Pinpoint the cell where the given text exists, returning its [X, Y] midpoint coordinate. 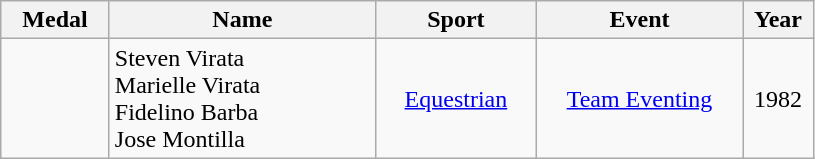
Sport [456, 20]
Equestrian [456, 98]
1982 [778, 98]
Team Eventing [639, 98]
Year [778, 20]
Event [639, 20]
Medal [56, 20]
Name [242, 20]
Steven VirataMarielle VirataFidelino BarbaJose Montilla [242, 98]
